Pinpoint the cell where the given text exists, returning its (X, Y) midpoint coordinate. 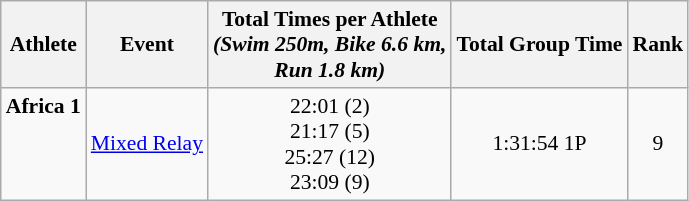
1:31:54 1P (539, 144)
22:01 (2)21:17 (5)25:27 (12)23:09 (9) (330, 144)
Mixed Relay (147, 144)
Total Times per Athlete (Swim 250m, Bike 6.6 km, Run 1.8 km) (330, 44)
Event (147, 44)
Total Group Time (539, 44)
9 (658, 144)
Africa 1 (44, 144)
Rank (658, 44)
Athlete (44, 44)
